Extract the (x, y) coordinate from the center of the cell holding the provided text.  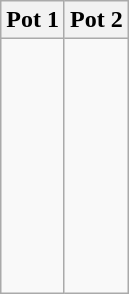
Pot 2 (96, 20)
Pot 1 (33, 20)
